Detect which cell encompasses the target text, then output its [X, Y] center coordinate. 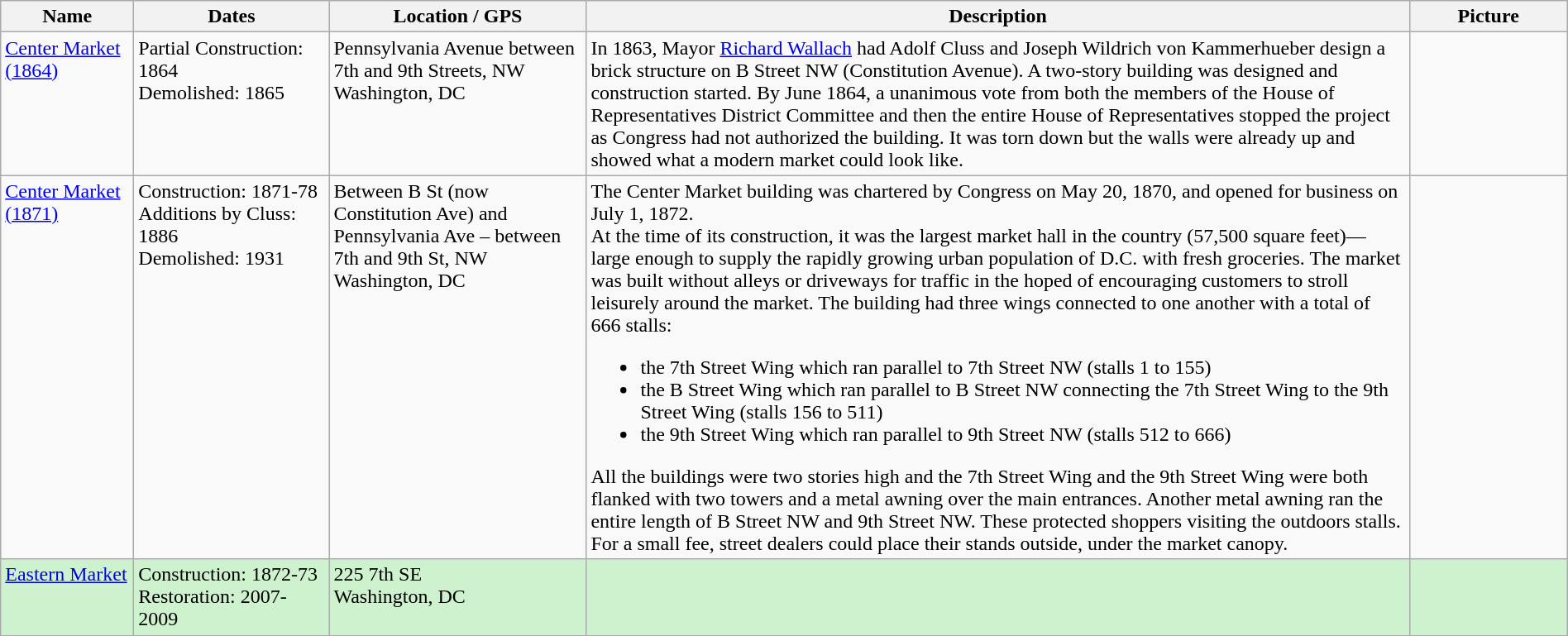
Picture [1489, 17]
Center Market (1871) [68, 367]
Construction: 1872-73 Restoration: 2007-2009 [232, 597]
Between B St (now Constitution Ave) and Pennsylvania Ave – between 7th and 9th St, NW Washington, DC [458, 367]
225 7th SE Washington, DC [458, 597]
Construction: 1871-78 Additions by Cluss: 1886 Demolished: 1931 [232, 367]
Location / GPS [458, 17]
Eastern Market [68, 597]
Center Market (1864) [68, 104]
Dates [232, 17]
Name [68, 17]
Pennsylvania Avenue between 7th and 9th Streets, NW Washington, DC [458, 104]
Description [997, 17]
Partial Construction: 1864 Demolished: 1865 [232, 104]
